From the cell containing the given text, extract its center point as [X, Y] coordinate. 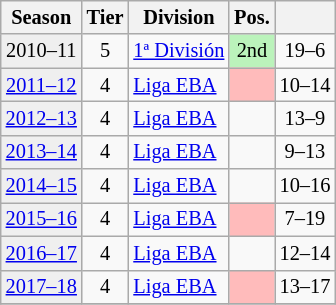
7–19 [306, 219]
12–14 [306, 253]
2nd [252, 51]
13–9 [306, 118]
2011–12 [42, 85]
2017–18 [42, 287]
10–16 [306, 186]
10–14 [306, 85]
Division [178, 17]
Pos. [252, 17]
19–6 [306, 51]
5 [106, 51]
2010–11 [42, 51]
2013–14 [42, 152]
2016–17 [42, 253]
13–17 [306, 287]
Season [42, 17]
2015–16 [42, 219]
1ª División [178, 51]
2014–15 [42, 186]
2012–13 [42, 118]
9–13 [306, 152]
Tier [106, 17]
